Detect which cell encompasses the target text, then output its (X, Y) center coordinate. 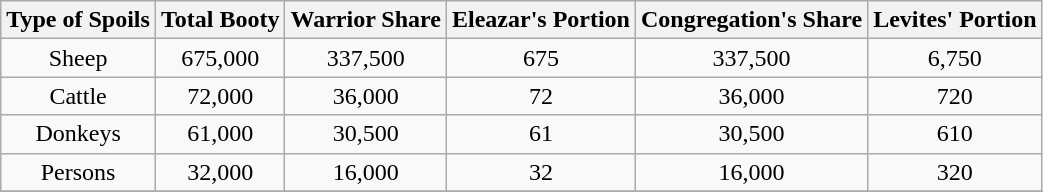
72 (540, 96)
Congregation's Share (751, 20)
675 (540, 58)
Donkeys (78, 134)
Sheep (78, 58)
610 (955, 134)
32 (540, 172)
6,750 (955, 58)
675,000 (220, 58)
32,000 (220, 172)
Cattle (78, 96)
Type of Spoils (78, 20)
61,000 (220, 134)
Total Booty (220, 20)
720 (955, 96)
Eleazar's Portion (540, 20)
61 (540, 134)
72,000 (220, 96)
Persons (78, 172)
Levites' Portion (955, 20)
320 (955, 172)
Warrior Share (366, 20)
